Return the (x, y) coordinate for the center point of the cell that contains the specified text.  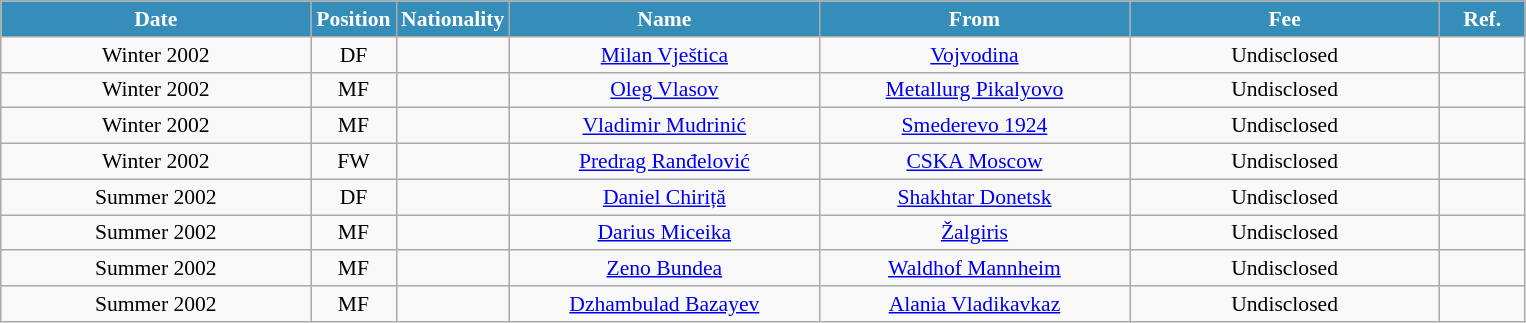
Daniel Chiriță (664, 197)
Vojvodina (974, 55)
Dzhambulad Bazayev (664, 304)
Oleg Vlasov (664, 90)
Name (664, 19)
Vladimir Mudrinić (664, 126)
Ref. (1482, 19)
Darius Miceika (664, 233)
Alania Vladikavkaz (974, 304)
Predrag Ranđelović (664, 162)
From (974, 19)
Milan Vještica (664, 55)
Zeno Bundea (664, 269)
CSKA Moscow (974, 162)
FW (354, 162)
Nationality (452, 19)
Metallurg Pikalyovo (974, 90)
Žalgiris (974, 233)
Waldhof Mannheim (974, 269)
Fee (1285, 19)
Position (354, 19)
Smederevo 1924 (974, 126)
Shakhtar Donetsk (974, 197)
Date (156, 19)
